Detect which cell encompasses the target text, then output its (x, y) center coordinate. 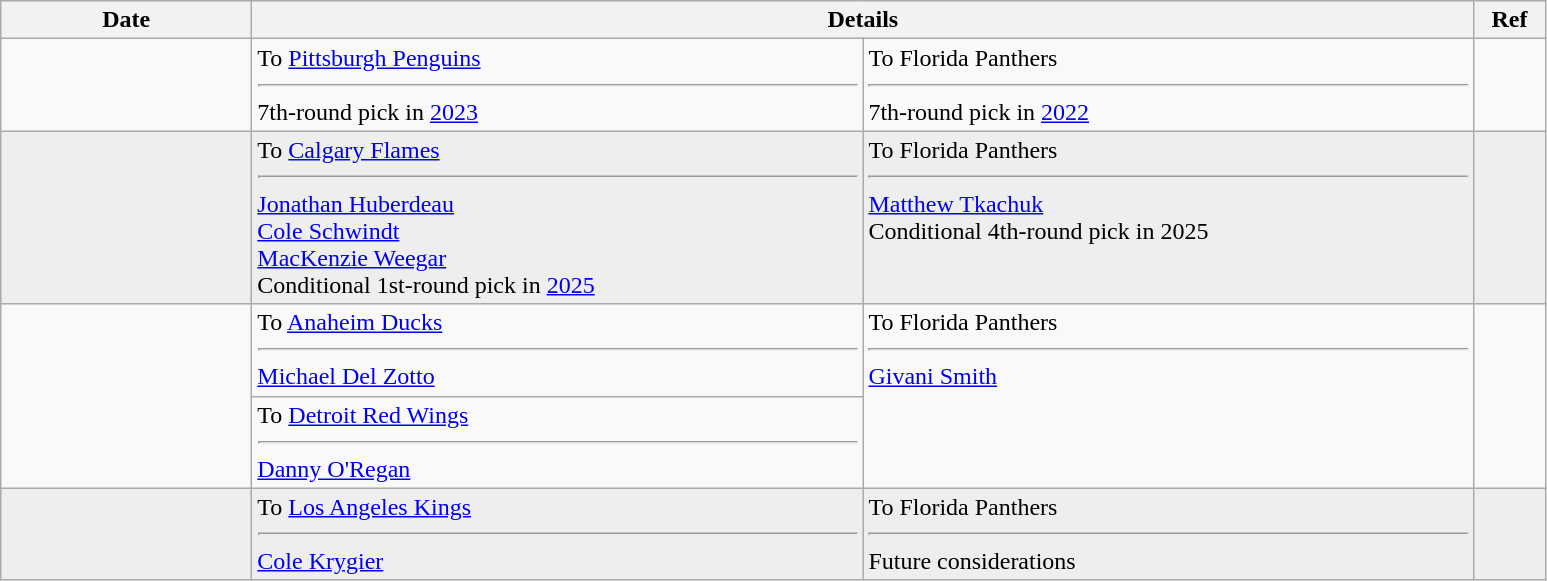
To Florida PanthersFuture considerations (1168, 534)
To Florida PanthersGivani Smith (1168, 396)
To Calgary FlamesJonathan HuberdeauCole SchwindtMacKenzie WeegarConditional 1st-round pick in 2025 (558, 218)
Date (126, 20)
Ref (1510, 20)
To Pittsburgh Penguins7th-round pick in 2023 (558, 85)
To Detroit Red WingsDanny O'Regan (558, 442)
Details (863, 20)
To Los Angeles KingsCole Krygier (558, 534)
To Florida Panthers7th-round pick in 2022 (1168, 85)
To Anaheim DucksMichael Del Zotto (558, 350)
To Florida PanthersMatthew TkachukConditional 4th-round pick in 2025 (1168, 218)
